Capture the cell that displays the provided text and extract its (x, y) central coordinate. 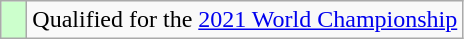
Qualified for the 2021 World Championship (245, 20)
